Locate the cell with the specified text and output its [x, y] center coordinate. 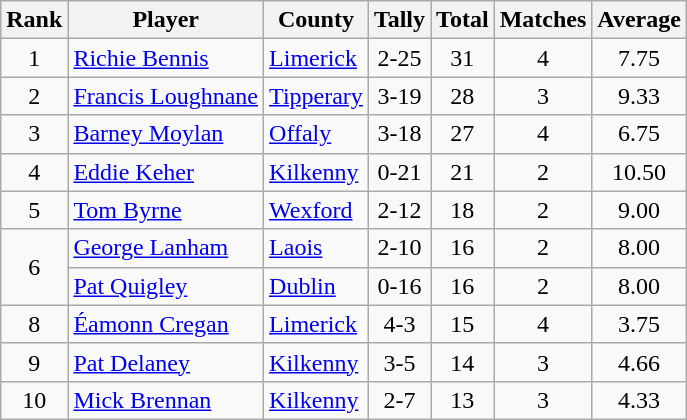
Player [166, 20]
9 [34, 362]
28 [463, 96]
Total [463, 20]
13 [463, 400]
18 [463, 210]
7.75 [640, 58]
4.33 [640, 400]
2-10 [399, 248]
4.66 [640, 362]
6.75 [640, 134]
2-12 [399, 210]
Rank [34, 20]
5 [34, 210]
1 [34, 58]
2-7 [399, 400]
Laois [316, 248]
Mick Brennan [166, 400]
Dublin [316, 286]
Pat Delaney [166, 362]
0-16 [399, 286]
3-5 [399, 362]
31 [463, 58]
10 [34, 400]
George Lanham [166, 248]
21 [463, 172]
9.33 [640, 96]
27 [463, 134]
County [316, 20]
Matches [543, 20]
Barney Moylan [166, 134]
Richie Bennis [166, 58]
Offaly [316, 134]
4-3 [399, 324]
3.75 [640, 324]
Pat Quigley [166, 286]
Éamonn Cregan [166, 324]
Average [640, 20]
Tom Byrne [166, 210]
3-18 [399, 134]
0-21 [399, 172]
Wexford [316, 210]
3-19 [399, 96]
6 [34, 267]
Tally [399, 20]
8 [34, 324]
Eddie Keher [166, 172]
Francis Loughnane [166, 96]
10.50 [640, 172]
Tipperary [316, 96]
15 [463, 324]
14 [463, 362]
9.00 [640, 210]
2-25 [399, 58]
